Return [X, Y] of the center of cell containing provided text 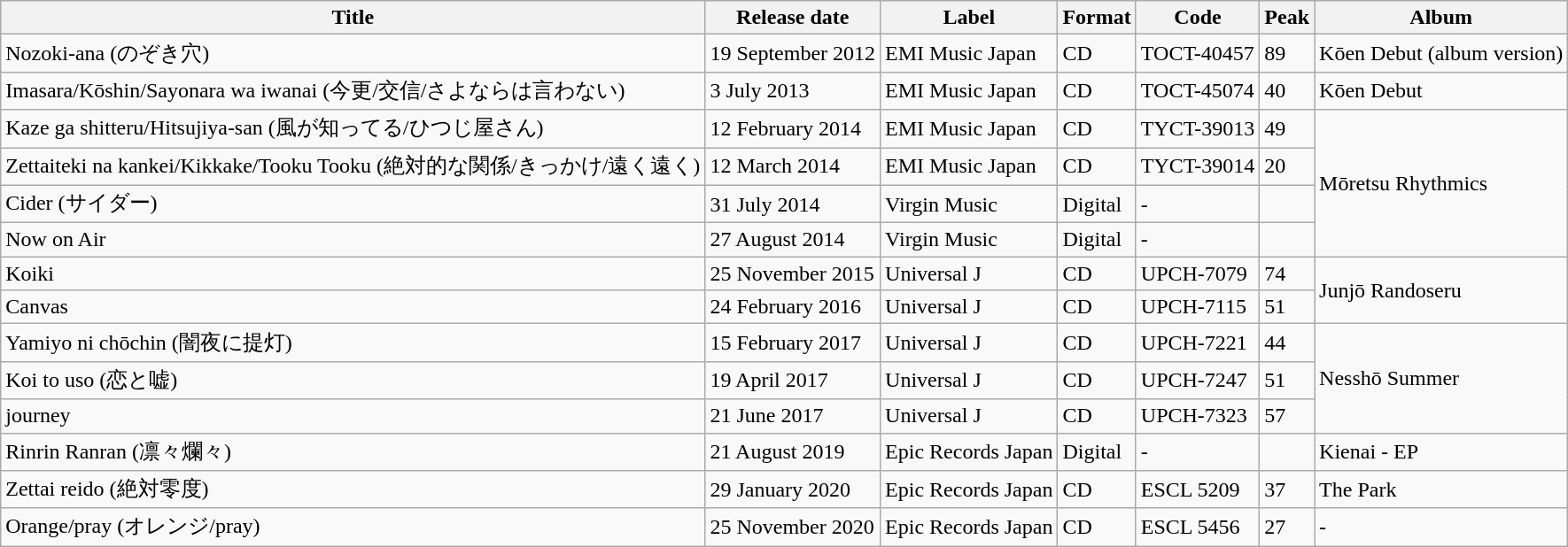
Release date [793, 18]
12 March 2014 [793, 166]
Kōen Debut (album version) [1441, 53]
89 [1287, 53]
Koi to uso (恋と嘘) [353, 381]
12 February 2014 [793, 129]
Zettai reido (絶対零度) [353, 490]
74 [1287, 273]
49 [1287, 129]
20 [1287, 166]
Peak [1287, 18]
UPCH-7323 [1198, 416]
Album [1441, 18]
TOCT-40457 [1198, 53]
Nozoki-ana (のぞき穴) [353, 53]
27 August 2014 [793, 240]
3 July 2013 [793, 90]
Label [969, 18]
UPCH-7247 [1198, 381]
25 November 2020 [793, 528]
TOCT-45074 [1198, 90]
Code [1198, 18]
Now on Air [353, 240]
24 February 2016 [793, 307]
15 February 2017 [793, 343]
ESCL 5456 [1198, 528]
UPCH-7221 [1198, 343]
37 [1287, 490]
Format [1097, 18]
The Park [1441, 490]
19 September 2012 [793, 53]
Mōretsu Rhythmics [1441, 183]
Kaze ga shitteru/Hitsujiya-san (風が知ってる/ひつじ屋さん) [353, 129]
19 April 2017 [793, 381]
27 [1287, 528]
Rinrin Ranran (凛々爛々) [353, 451]
UPCH-7079 [1198, 273]
Title [353, 18]
Kienai - EP [1441, 451]
44 [1287, 343]
TYCT-39014 [1198, 166]
ESCL 5209 [1198, 490]
40 [1287, 90]
21 June 2017 [793, 416]
Canvas [353, 307]
31 July 2014 [793, 204]
Orange/pray (オレンジ/pray) [353, 528]
TYCT-39013 [1198, 129]
25 November 2015 [793, 273]
Imasara/Kōshin/Sayonara wa iwanai (今更/交信/さよならは言わない) [353, 90]
21 August 2019 [793, 451]
Nesshō Summer [1441, 379]
57 [1287, 416]
UPCH-7115 [1198, 307]
Koiki [353, 273]
Yamiyo ni chōchin (闇夜に提灯) [353, 343]
Junjō Randoseru [1441, 290]
journey [353, 416]
Kōen Debut [1441, 90]
29 January 2020 [793, 490]
Zettaiteki na kankei/Kikkake/Tooku Tooku (絶対的な関係/きっかけ/遠く遠く) [353, 166]
Cider (サイダー) [353, 204]
